Capture the cell that displays the provided text and extract its [X, Y] central coordinate. 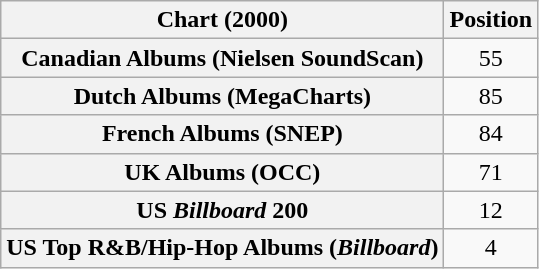
Position [491, 20]
Canadian Albums (Nielsen SoundScan) [222, 58]
55 [491, 58]
Dutch Albums (MegaCharts) [222, 96]
US Billboard 200 [222, 210]
French Albums (SNEP) [222, 134]
UK Albums (OCC) [222, 172]
85 [491, 96]
71 [491, 172]
US Top R&B/Hip-Hop Albums (Billboard) [222, 248]
4 [491, 248]
12 [491, 210]
Chart (2000) [222, 20]
84 [491, 134]
